Identify which cell holds the provided text, then report its [X, Y] central coordinate. 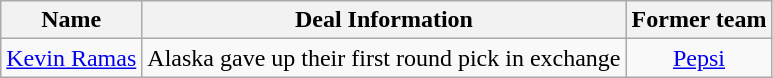
Former team [699, 20]
Pepsi [699, 58]
Deal Information [384, 20]
Name [72, 20]
Kevin Ramas [72, 58]
Alaska gave up their first round pick in exchange [384, 58]
